Locate the cell with the specified text and output its [X, Y] center coordinate. 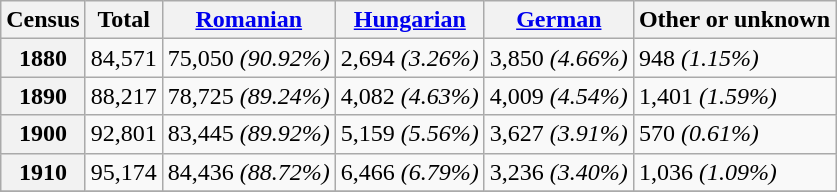
88,217 [124, 96]
1890 [43, 96]
1910 [43, 172]
4,082 (4.63%) [410, 96]
1,036 (1.09%) [734, 172]
German [558, 20]
84,571 [124, 58]
570 (0.61%) [734, 134]
84,436 (88.72%) [248, 172]
Census [43, 20]
Hungarian [410, 20]
Romanian [248, 20]
78,725 (89.24%) [248, 96]
1880 [43, 58]
95,174 [124, 172]
83,445 (89.92%) [248, 134]
5,159 (5.56%) [410, 134]
2,694 (3.26%) [410, 58]
3,627 (3.91%) [558, 134]
92,801 [124, 134]
75,050 (90.92%) [248, 58]
3,236 (3.40%) [558, 172]
948 (1.15%) [734, 58]
1900 [43, 134]
6,466 (6.79%) [410, 172]
4,009 (4.54%) [558, 96]
1,401 (1.59%) [734, 96]
Total [124, 20]
Other or unknown [734, 20]
3,850 (4.66%) [558, 58]
